Return the (x, y) coordinate for the center point of the cell that contains the specified text.  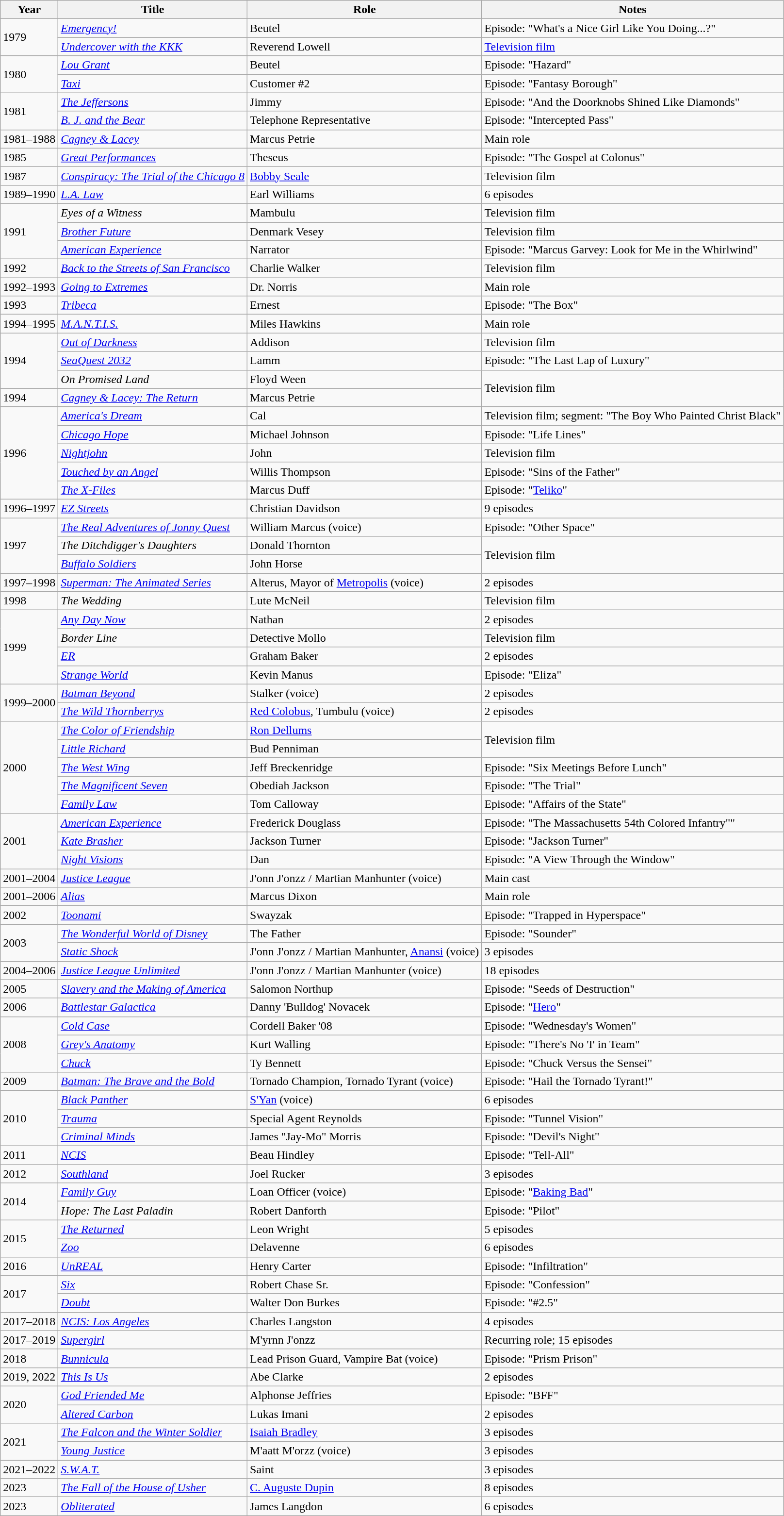
Grey's Anatomy (153, 1044)
Undercover with the KKK (153, 47)
M'aatt M'orzz (voice) (365, 1451)
Tom Calloway (365, 804)
James Langdon (365, 1506)
Black Panther (153, 1100)
Detective Mollo (365, 638)
Episode: "Infiltration" (633, 1266)
1996–1997 (29, 508)
Strange World (153, 675)
America's Dream (153, 416)
The X-Files (153, 490)
Battlestar Galactica (153, 1007)
Episode: "A View Through the Window" (633, 860)
Salomon Northup (365, 989)
Episode: "Seeds of Destruction" (633, 989)
Miles Hawkins (365, 324)
Addison (365, 342)
2014 (29, 1201)
Cal (365, 416)
Episode: "Teliko" (633, 490)
Saint (365, 1469)
Notes (633, 10)
Out of Darkness (153, 342)
Episode: "What's a Nice Girl Like You Doing...?" (633, 28)
Main cast (633, 878)
Telephone Representative (365, 120)
1980 (29, 74)
Reverend Lowell (365, 47)
John Horse (365, 564)
Episode: "Life Lines" (633, 434)
Alias (153, 897)
2001 (29, 841)
Recurring role; 15 episodes (633, 1340)
C. Auguste Dupin (365, 1488)
Criminal Minds (153, 1137)
Danny 'Bulldog' Novacek (365, 1007)
Nathan (365, 619)
Southland (153, 1174)
Batman Beyond (153, 693)
1979 (29, 37)
Cordell Baker '08 (365, 1026)
Ron Dellums (365, 730)
1981 (29, 111)
Special Agent Reynolds (365, 1118)
Episode: "Other Space" (633, 527)
Episode: "The Box" (633, 305)
The Ditchdigger's Daughters (153, 546)
Frederick Douglass (365, 823)
ER (153, 656)
Conspiracy: The Trial of the Chicago 8 (153, 176)
1993 (29, 305)
Border Line (153, 638)
Lukas Imani (365, 1414)
2017 (29, 1294)
Kurt Walling (365, 1044)
The Wild Thornberrys (153, 712)
Delavenne (365, 1248)
Henry Carter (365, 1266)
Episode: "The Gospel at Colonus" (633, 157)
Taxi (153, 83)
M'yrnn J'onzz (365, 1340)
Any Day Now (153, 619)
Chuck (153, 1063)
Marcus Duff (365, 490)
1981–1988 (29, 139)
Swayzak (365, 915)
1989–1990 (29, 194)
2021 (29, 1442)
18 episodes (633, 970)
Jimmy (365, 102)
Zoo (153, 1248)
Alterus, Mayor of Metropolis (voice) (365, 583)
Episode: "Eliza" (633, 675)
Episode: "Fantasy Borough" (633, 83)
Episode: "Hail the Tornado Tyrant!" (633, 1081)
2021–2022 (29, 1469)
On Promised Land (153, 379)
The Wedding (153, 601)
1992 (29, 268)
Kate Brasher (153, 841)
4 episodes (633, 1321)
Static Shock (153, 952)
2009 (29, 1081)
The Magnificent Seven (153, 785)
Touched by an Angel (153, 471)
1996 (29, 453)
Year (29, 10)
2019, 2022 (29, 1377)
Family Law (153, 804)
Abe Clarke (365, 1377)
1999–2000 (29, 702)
Going to Extremes (153, 287)
2020 (29, 1404)
B. J. and the Bear (153, 120)
J'onn J'onzz / Martian Manhunter, Anansi (voice) (365, 952)
Night Visions (153, 860)
Jackson Turner (365, 841)
Little Richard (153, 749)
God Friended Me (153, 1395)
Batman: The Brave and the Bold (153, 1081)
The Returned (153, 1229)
1999 (29, 647)
Episode: "Marcus Garvey: Look for Me in the Whirlwind" (633, 250)
1994–1995 (29, 324)
Episode: "Affairs of the State" (633, 804)
Robert Danforth (365, 1211)
This Is Us (153, 1377)
2017–2019 (29, 1340)
Bobby Seale (365, 176)
Episode: "There's No 'I' in Team" (633, 1044)
Episode: "#2.5" (633, 1303)
Mambulu (365, 213)
Obediah Jackson (365, 785)
Buffalo Soldiers (153, 564)
SeaQuest 2032 (153, 361)
Beau Hindley (365, 1155)
Emergency! (153, 28)
Back to the Streets of San Francisco (153, 268)
2001–2006 (29, 897)
Television film; segment: "The Boy Who Painted Christ Black" (633, 416)
NCIS: Los Angeles (153, 1321)
Tornado Champion, Tornado Tyrant (voice) (365, 1081)
Theseus (365, 157)
NCIS (153, 1155)
Leon Wright (365, 1229)
Tribeca (153, 305)
Episode: "The Last Lap of Luxury" (633, 361)
Superman: The Animated Series (153, 583)
Denmark Vesey (365, 232)
Chicago Hope (153, 434)
Narrator (365, 250)
Alphonse Jeffries (365, 1395)
Stalker (voice) (365, 693)
2016 (29, 1266)
1998 (29, 601)
Earl Williams (365, 194)
1987 (29, 176)
Red Colobus, Tumbulu (voice) (365, 712)
Episode: "Confession" (633, 1284)
8 episodes (633, 1488)
The Fall of the House of Usher (153, 1488)
Walter Don Burkes (365, 1303)
Episode: "Baking Bad" (633, 1192)
L.A. Law (153, 194)
Title (153, 10)
Episode: "Hero" (633, 1007)
2004–2006 (29, 970)
2012 (29, 1174)
The West Wing (153, 767)
Episode: "Sounder" (633, 933)
Cagney & Lacey (153, 139)
Dr. Norris (365, 287)
1997 (29, 545)
Michael Johnson (365, 434)
Brother Future (153, 232)
Cagney & Lacey: The Return (153, 398)
Loan Officer (voice) (365, 1192)
Young Justice (153, 1451)
Jeff Breckenridge (365, 767)
The Father (365, 933)
2008 (29, 1044)
Doubt (153, 1303)
Episode: "Tunnel Vision" (633, 1118)
Ernest (365, 305)
2010 (29, 1118)
UnREAL (153, 1266)
Episode: "Chuck Versus the Sensei" (633, 1063)
Altered Carbon (153, 1414)
The Falcon and the Winter Soldier (153, 1433)
Obliterated (153, 1506)
S'Yan (voice) (365, 1100)
Robert Chase Sr. (365, 1284)
Role (365, 10)
Graham Baker (365, 656)
Episode: "The Trial" (633, 785)
Episode: "Jackson Turner" (633, 841)
2018 (29, 1358)
Charles Langston (365, 1321)
2000 (29, 767)
Episode: "BFF" (633, 1395)
Donald Thornton (365, 546)
1991 (29, 231)
2006 (29, 1007)
Lamm (365, 361)
Customer #2 (365, 83)
Christian Davidson (365, 508)
Hope: The Last Paladin (153, 1211)
Bud Penniman (365, 749)
Charlie Walker (365, 268)
Episode: "Sins of the Father" (633, 471)
Slavery and the Making of America (153, 989)
Episode: "Trapped in Hyperspace" (633, 915)
Nightjohn (153, 453)
Episode: "Wednesday's Women" (633, 1026)
EZ Streets (153, 508)
Bunnicula (153, 1358)
Eyes of a Witness (153, 213)
Justice League Unlimited (153, 970)
Marcus Dixon (365, 897)
Episode: "Intercepted Pass" (633, 120)
Willis Thompson (365, 471)
Dan (365, 860)
Ty Bennett (365, 1063)
Episode: "Hazard" (633, 65)
Episode: "And the Doorknobs Shined Like Diamonds" (633, 102)
Isaiah Bradley (365, 1433)
Joel Rucker (365, 1174)
2002 (29, 915)
The Jeffersons (153, 102)
John (365, 453)
Trauma (153, 1118)
5 episodes (633, 1229)
The Color of Friendship (153, 730)
1997–1998 (29, 583)
Six (153, 1284)
Floyd Ween (365, 379)
James "Jay-Mo" Morris (365, 1137)
Episode: "Prism Prison" (633, 1358)
Episode: "Pilot" (633, 1211)
2017–2018 (29, 1321)
Great Performances (153, 157)
M.A.N.T.I.S. (153, 324)
9 episodes (633, 508)
Supergirl (153, 1340)
Episode: "Devil's Night" (633, 1137)
2011 (29, 1155)
1985 (29, 157)
Kevin Manus (365, 675)
2015 (29, 1238)
Lute McNeil (365, 601)
William Marcus (voice) (365, 527)
Cold Case (153, 1026)
Episode: "Six Meetings Before Lunch" (633, 767)
Justice League (153, 878)
The Real Adventures of Jonny Quest (153, 527)
Family Guy (153, 1192)
2003 (29, 943)
The Wonderful World of Disney (153, 933)
Toonami (153, 915)
Lou Grant (153, 65)
2001–2004 (29, 878)
Episode: "Tell-All" (633, 1155)
1992–1993 (29, 287)
Lead Prison Guard, Vampire Bat (voice) (365, 1358)
S.W.A.T. (153, 1469)
2005 (29, 989)
Episode: "The Massachusetts 54th Colored Infantry"" (633, 823)
